Search for the cell housing the specified text and yield its (X, Y) center coordinate. 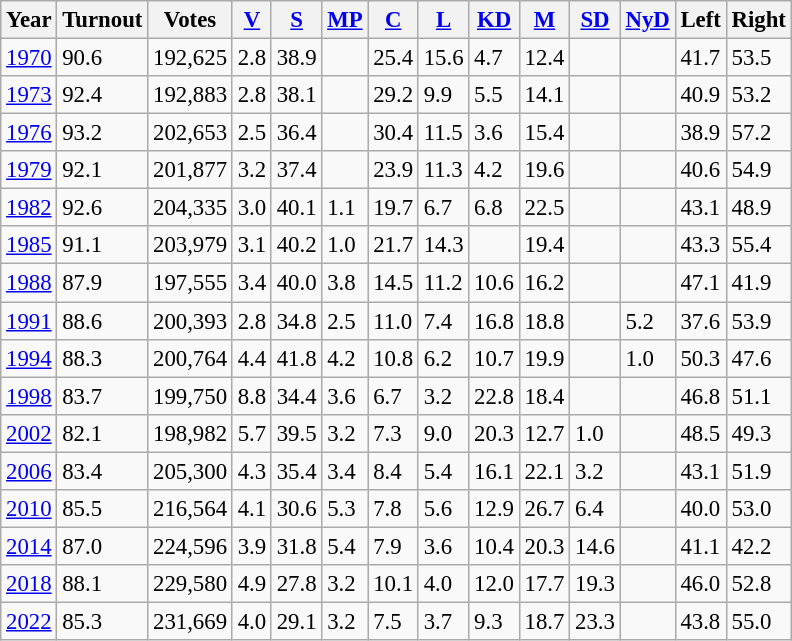
5.6 (443, 509)
19.3 (595, 584)
93.2 (102, 133)
7.9 (393, 546)
19.6 (544, 170)
87.9 (102, 283)
37.4 (296, 170)
22.8 (494, 396)
9.3 (494, 621)
34.8 (296, 321)
1998 (29, 396)
46.8 (700, 396)
11.2 (443, 283)
1973 (29, 95)
5.5 (494, 95)
202,653 (190, 133)
43.8 (700, 621)
55.4 (758, 245)
51.9 (758, 471)
8.8 (252, 396)
30.4 (393, 133)
7.5 (393, 621)
90.6 (102, 58)
216,564 (190, 509)
55.0 (758, 621)
50.3 (700, 358)
4.3 (252, 471)
54.9 (758, 170)
29.1 (296, 621)
10.4 (494, 546)
19.4 (544, 245)
40.2 (296, 245)
48.9 (758, 208)
205,300 (190, 471)
1991 (29, 321)
35.4 (296, 471)
40.9 (700, 95)
83.7 (102, 396)
11.3 (443, 170)
14.6 (595, 546)
199,750 (190, 396)
3.1 (252, 245)
10.8 (393, 358)
NyD (648, 20)
200,393 (190, 321)
1970 (29, 58)
14.3 (443, 245)
40.1 (296, 208)
57.2 (758, 133)
37.6 (700, 321)
21.7 (393, 245)
49.3 (758, 433)
34.4 (296, 396)
197,555 (190, 283)
C (393, 20)
15.4 (544, 133)
53.9 (758, 321)
12.9 (494, 509)
3.9 (252, 546)
18.4 (544, 396)
18.8 (544, 321)
2010 (29, 509)
Left (700, 20)
224,596 (190, 546)
MP (345, 20)
16.8 (494, 321)
52.8 (758, 584)
6.8 (494, 208)
26.7 (544, 509)
2022 (29, 621)
12.4 (544, 58)
85.5 (102, 509)
10.6 (494, 283)
36.4 (296, 133)
87.0 (102, 546)
203,979 (190, 245)
4.7 (494, 58)
14.5 (393, 283)
201,877 (190, 170)
192,883 (190, 95)
91.1 (102, 245)
16.2 (544, 283)
92.4 (102, 95)
1982 (29, 208)
22.1 (544, 471)
1979 (29, 170)
83.4 (102, 471)
192,625 (190, 58)
19.9 (544, 358)
53.0 (758, 509)
2018 (29, 584)
16.1 (494, 471)
39.5 (296, 433)
3.8 (345, 283)
15.6 (443, 58)
43.3 (700, 245)
Votes (190, 20)
11.5 (443, 133)
40.6 (700, 170)
2002 (29, 433)
1994 (29, 358)
47.6 (758, 358)
5.7 (252, 433)
27.8 (296, 584)
4.1 (252, 509)
17.7 (544, 584)
46.0 (700, 584)
22.5 (544, 208)
92.1 (102, 170)
S (296, 20)
41.7 (700, 58)
4.9 (252, 584)
200,764 (190, 358)
14.1 (544, 95)
53.2 (758, 95)
10.1 (393, 584)
82.1 (102, 433)
19.7 (393, 208)
18.7 (544, 621)
30.6 (296, 509)
85.3 (102, 621)
M (544, 20)
7.8 (393, 509)
1988 (29, 283)
4.4 (252, 358)
1985 (29, 245)
41.9 (758, 283)
41.8 (296, 358)
5.3 (345, 509)
38.1 (296, 95)
1.1 (345, 208)
11.0 (393, 321)
9.0 (443, 433)
198,982 (190, 433)
Turnout (102, 20)
231,669 (190, 621)
204,335 (190, 208)
L (443, 20)
92.6 (102, 208)
12.7 (544, 433)
88.1 (102, 584)
3.7 (443, 621)
8.4 (393, 471)
12.0 (494, 584)
51.1 (758, 396)
47.1 (700, 283)
3.0 (252, 208)
SD (595, 20)
6.2 (443, 358)
9.9 (443, 95)
KD (494, 20)
Right (758, 20)
42.2 (758, 546)
2006 (29, 471)
29.2 (393, 95)
53.5 (758, 58)
25.4 (393, 58)
23.3 (595, 621)
10.7 (494, 358)
88.6 (102, 321)
7.4 (443, 321)
6.4 (595, 509)
1976 (29, 133)
88.3 (102, 358)
2014 (29, 546)
229,580 (190, 584)
Year (29, 20)
41.1 (700, 546)
48.5 (700, 433)
23.9 (393, 170)
7.3 (393, 433)
31.8 (296, 546)
5.2 (648, 321)
V (252, 20)
